Extract the (X, Y) coordinate from the center of the cell holding the provided text.  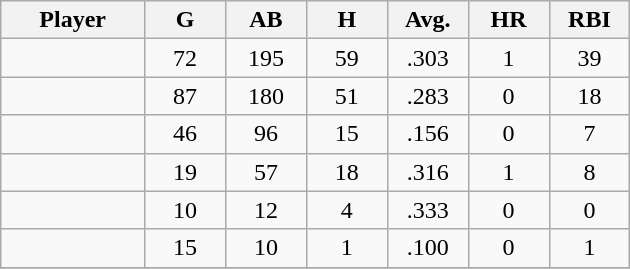
.333 (428, 210)
7 (590, 134)
H (346, 20)
51 (346, 96)
Player (73, 20)
AB (266, 20)
.156 (428, 134)
HR (508, 20)
.303 (428, 58)
180 (266, 96)
39 (590, 58)
195 (266, 58)
46 (186, 134)
RBI (590, 20)
4 (346, 210)
96 (266, 134)
72 (186, 58)
8 (590, 172)
87 (186, 96)
59 (346, 58)
57 (266, 172)
19 (186, 172)
G (186, 20)
12 (266, 210)
.316 (428, 172)
.100 (428, 248)
Avg. (428, 20)
.283 (428, 96)
